Extract the [X, Y] coordinate from the center of the cell holding the provided text.  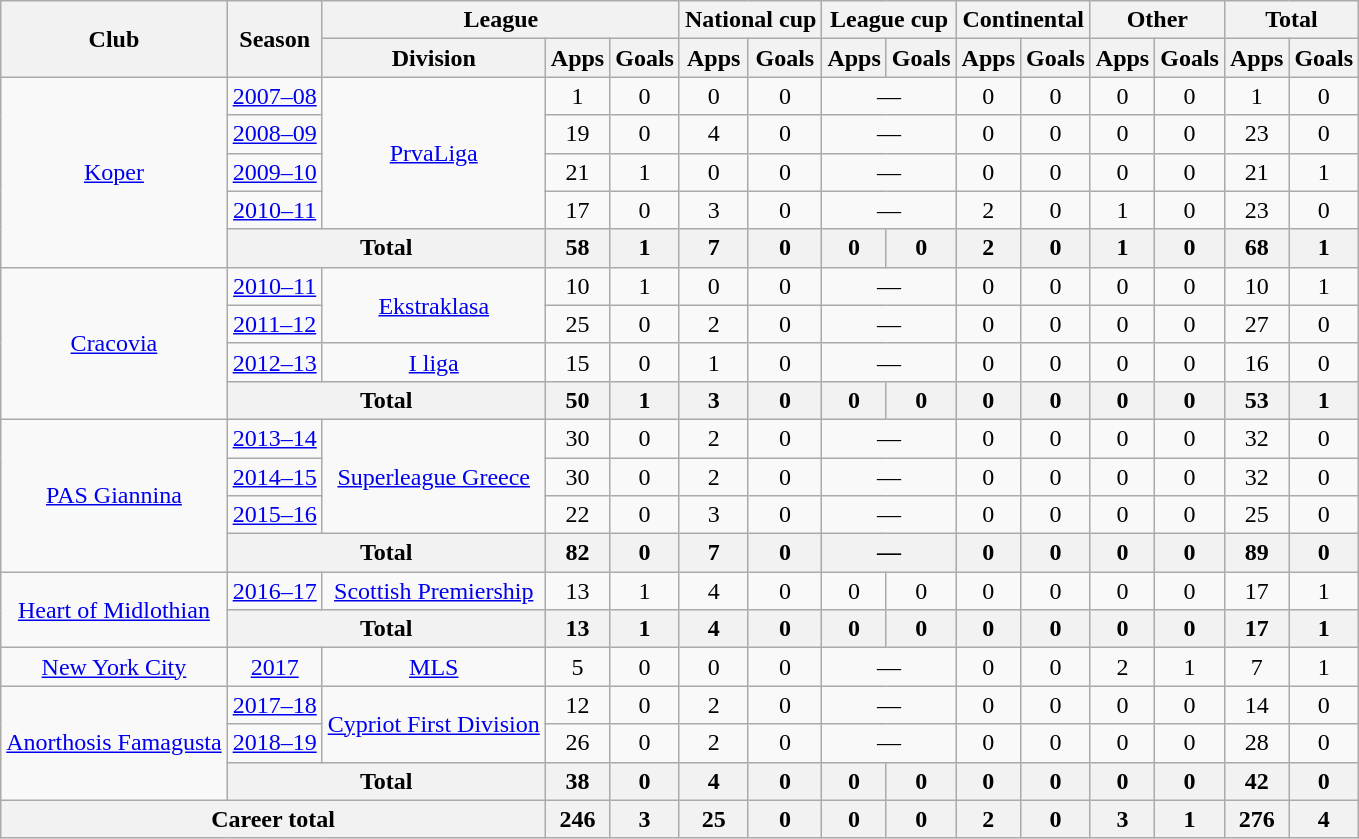
2007–08 [274, 96]
Division [434, 58]
2008–09 [274, 134]
58 [577, 248]
Season [274, 39]
Cypriot First Division [434, 724]
Club [114, 39]
I liga [434, 362]
League cup [889, 20]
Anorthosis Famagusta [114, 743]
22 [577, 515]
5 [577, 667]
MLS [434, 667]
68 [1256, 248]
2009–10 [274, 172]
2011–12 [274, 324]
Scottish Premiership [434, 591]
53 [1256, 400]
Superleague Greece [434, 476]
15 [577, 362]
89 [1256, 553]
19 [577, 134]
PAS Giannina [114, 495]
2015–16 [274, 515]
2014–15 [274, 477]
50 [577, 400]
2018–19 [274, 743]
National cup [750, 20]
New York City [114, 667]
28 [1256, 743]
2016–17 [274, 591]
Heart of Midlothian [114, 610]
2013–14 [274, 438]
2017–18 [274, 705]
League [500, 20]
Koper [114, 172]
Ekstraklasa [434, 305]
246 [577, 819]
12 [577, 705]
276 [1256, 819]
82 [577, 553]
14 [1256, 705]
38 [577, 781]
Cracovia [114, 343]
27 [1256, 324]
26 [577, 743]
2017 [274, 667]
Career total [274, 819]
PrvaLiga [434, 153]
Continental [1023, 20]
2012–13 [274, 362]
Other [1157, 20]
42 [1256, 781]
16 [1256, 362]
